From the cell containing the given text, extract its center point as [X, Y] coordinate. 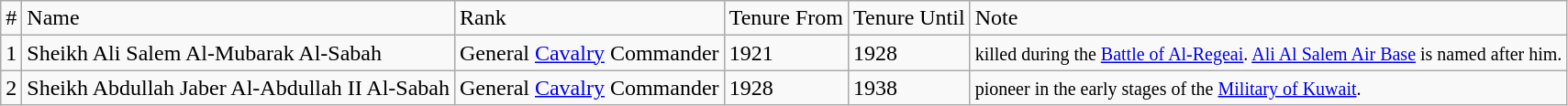
Note [1268, 18]
killed during the Battle of Al-Regeai. Ali Al Salem Air Base is named after him. [1268, 53]
Rank [589, 18]
1 [11, 53]
Tenure From [785, 18]
2 [11, 88]
1921 [785, 53]
1938 [908, 88]
pioneer in the early stages of the Military of Kuwait. [1268, 88]
Name [239, 18]
Tenure Until [908, 18]
Sheikh Ali Salem Al-Mubarak Al-Sabah [239, 53]
Sheikh Abdullah Jaber Al-Abdullah II Al-Sabah [239, 88]
# [11, 18]
